Output the [X, Y] coordinate of the center of the cell containing the given text.  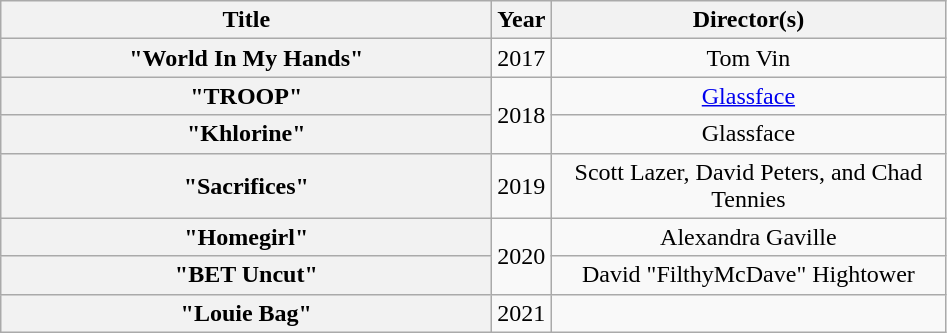
Scott Lazer, David Peters, and Chad Tennies [748, 186]
2021 [522, 313]
2019 [522, 186]
"Louie Bag" [246, 313]
Year [522, 20]
"TROOP" [246, 96]
"Sacrifices" [246, 186]
Alexandra Gaville [748, 237]
"Homegirl" [246, 237]
Tom Vin [748, 58]
David "FilthyMcDave" Hightower [748, 275]
2017 [522, 58]
"BET Uncut" [246, 275]
Director(s) [748, 20]
"World In My Hands" [246, 58]
2018 [522, 115]
2020 [522, 256]
Title [246, 20]
"Khlorine" [246, 134]
